Scan for the cell matching the given text and deliver its [x, y] coordinate at center. 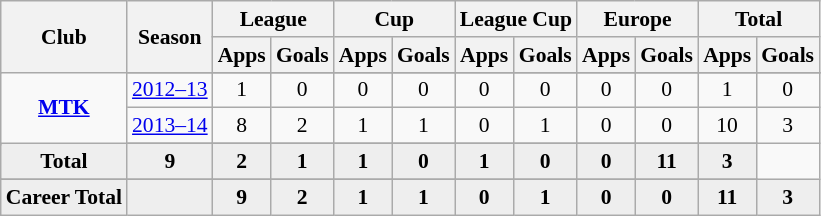
8 [242, 126]
Club [64, 36]
2013–14 [170, 126]
League [274, 19]
MTK [64, 108]
Europe [638, 19]
Career Total [64, 197]
League Cup [516, 19]
2012–13 [170, 90]
10 [727, 126]
Season [170, 36]
Cup [394, 19]
